Determine the [x, y] coordinate at the center of the cell enclosing the given text.  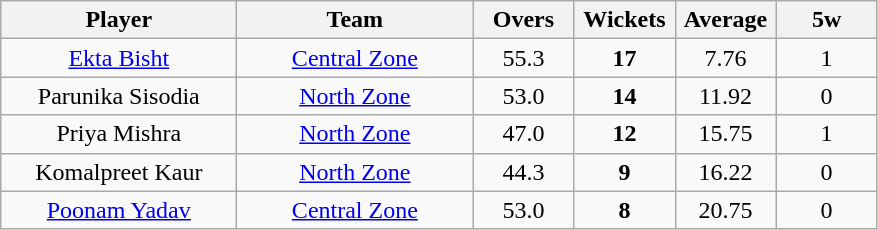
Wickets [624, 20]
12 [624, 134]
Poonam Yadav [119, 210]
11.92 [726, 96]
Overs [524, 20]
7.76 [726, 58]
Parunika Sisodia [119, 96]
55.3 [524, 58]
Ekta Bisht [119, 58]
20.75 [726, 210]
16.22 [726, 172]
Player [119, 20]
17 [624, 58]
44.3 [524, 172]
14 [624, 96]
Priya Mishra [119, 134]
15.75 [726, 134]
Average [726, 20]
9 [624, 172]
5w [826, 20]
47.0 [524, 134]
Komalpreet Kaur [119, 172]
Team [355, 20]
8 [624, 210]
